Scan for the cell matching the given text and deliver its (X, Y) coordinate at center. 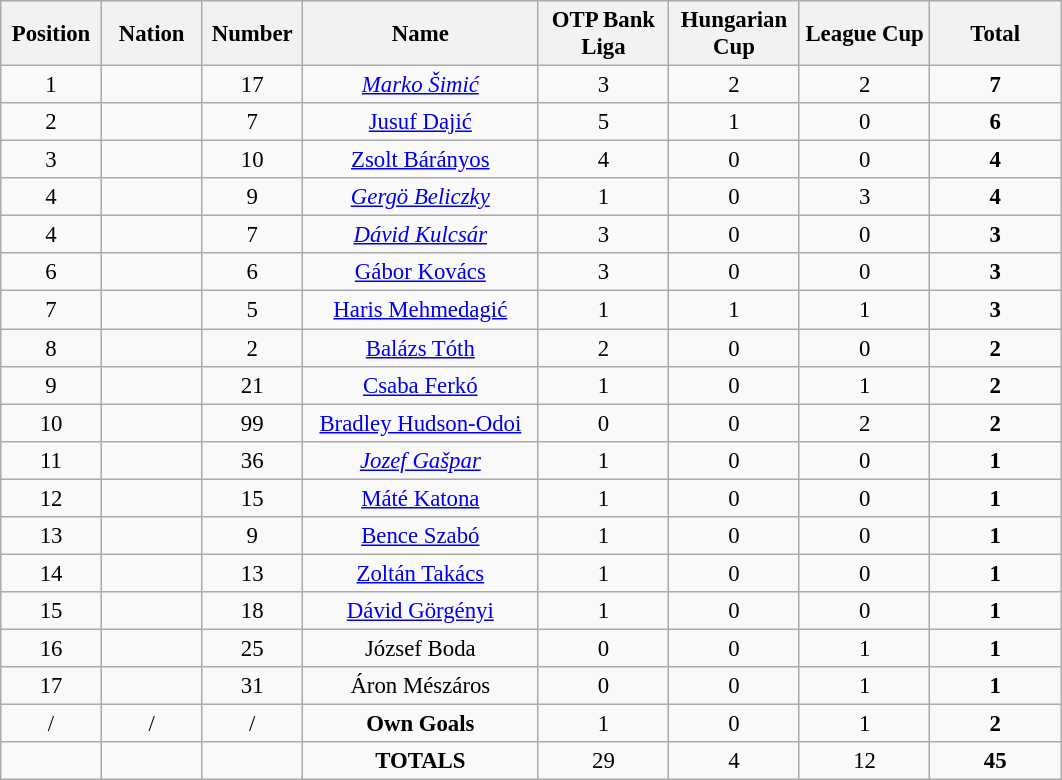
League Cup (864, 34)
29 (604, 761)
11 (52, 460)
16 (52, 648)
Hungarian Cup (734, 34)
Gergö Beliczky (421, 197)
Nation (152, 34)
Bradley Hudson-Odoi (421, 423)
99 (252, 423)
18 (252, 611)
Name (421, 34)
Dávid Görgényi (421, 611)
Marko Šimić (421, 85)
Zsolt Bárányos (421, 160)
Máté Katona (421, 498)
14 (52, 573)
Jusuf Dajić (421, 122)
Number (252, 34)
Balázs Tóth (421, 348)
József Boda (421, 648)
TOTALS (421, 761)
21 (252, 385)
31 (252, 686)
Dávid Kulcsár (421, 235)
Bence Szabó (421, 536)
Csaba Ferkó (421, 385)
Total (996, 34)
8 (52, 348)
Haris Mehmedagić (421, 310)
Gábor Kovács (421, 273)
OTP Bank Liga (604, 34)
36 (252, 460)
25 (252, 648)
Zoltán Takács (421, 573)
Áron Mészáros (421, 686)
Jozef Gašpar (421, 460)
Own Goals (421, 724)
45 (996, 761)
Position (52, 34)
